From the cell containing the given text, extract its center point as [x, y] coordinate. 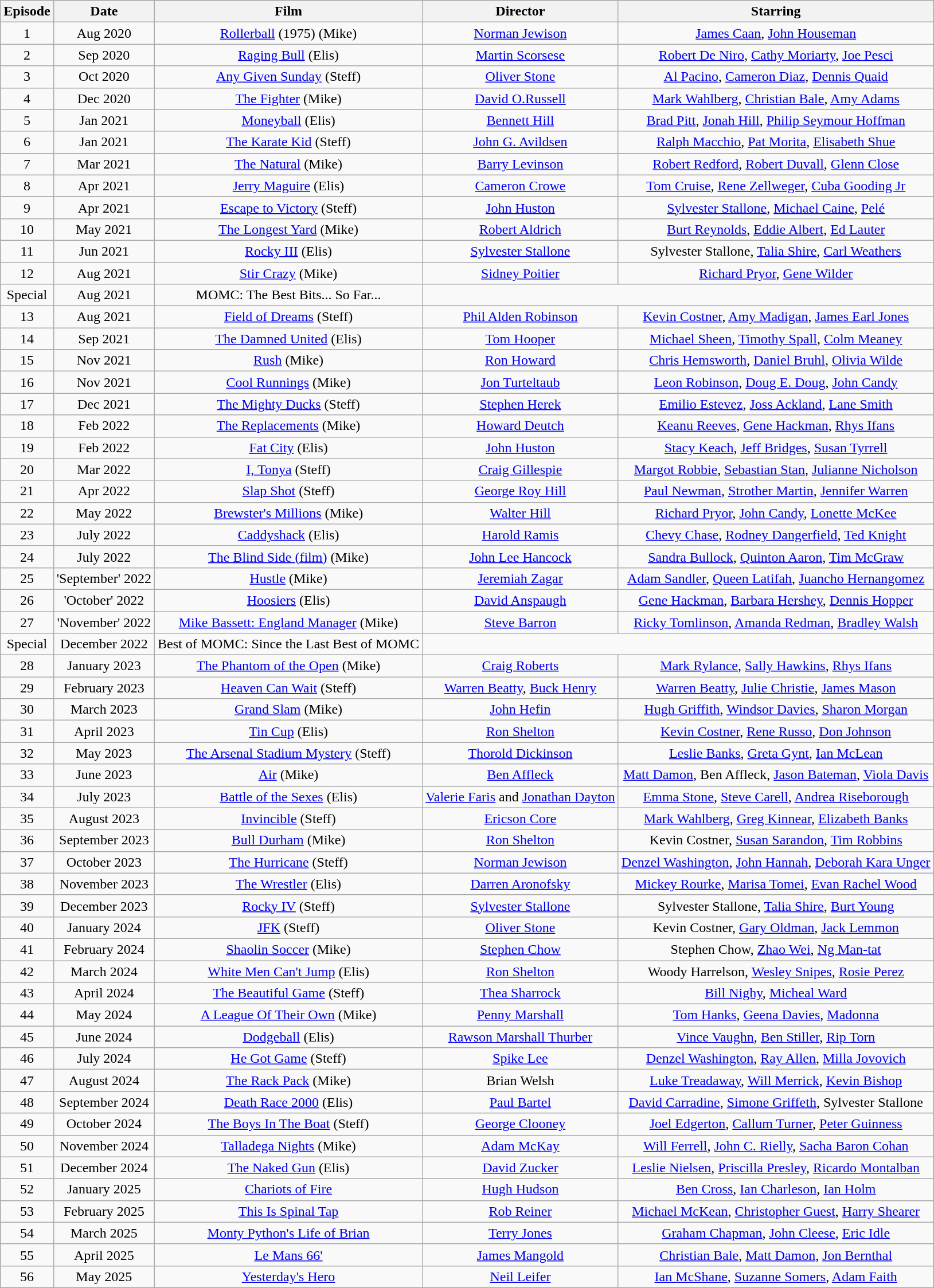
The Replacements (Mike) [289, 426]
Mark Rylance, Sally Hawkins, Rhys Ifans [776, 666]
Richard Pryor, Gene Wilder [776, 273]
12 [27, 273]
29 [27, 688]
David Anspaugh [521, 600]
August 2023 [104, 819]
Cameron Crowe [521, 186]
Aug 2020 [104, 33]
Barry Levinson [521, 164]
52 [27, 1189]
Date [104, 11]
Hugh Hudson [521, 1189]
Gene Hackman, Barbara Hershey, Dennis Hopper [776, 600]
31 [27, 731]
Grand Slam (Mike) [289, 710]
Jeremiah Zagar [521, 578]
February 2023 [104, 688]
Rob Reiner [521, 1211]
Mar 2021 [104, 164]
Harold Ramis [521, 535]
Craig Roberts [521, 666]
Escape to Victory (Steff) [289, 208]
34 [27, 797]
Kevin Costner, Susan Sarandon, Tim Robbins [776, 840]
March 2023 [104, 710]
Mickey Rourke, Marisa Tomei, Evan Rachel Wood [776, 884]
The Damned United (Elis) [289, 339]
39 [27, 906]
Darren Aronofsky [521, 884]
51 [27, 1168]
May 2024 [104, 1015]
February 2025 [104, 1211]
MOMC: The Best Bits... So Far... [289, 295]
John G. Avildsen [521, 142]
Chris Hemsworth, Daniel Bruhl, Olivia Wilde [776, 361]
July 2023 [104, 797]
May 2022 [104, 513]
'November' 2022 [104, 622]
27 [27, 622]
Sandra Bullock, Quinton Aaron, Tim McGraw [776, 557]
44 [27, 1015]
The Mighty Ducks (Steff) [289, 404]
41 [27, 949]
The Phantom of the Open (Mike) [289, 666]
Mark Wahlberg, Greg Kinnear, Elizabeth Banks [776, 819]
20 [27, 469]
Mar 2022 [104, 469]
Al Pacino, Cameron Diaz, Dennis Quaid [776, 77]
Talladega Nights (Mike) [289, 1146]
March 2024 [104, 972]
53 [27, 1211]
23 [27, 535]
February 2024 [104, 949]
January 2024 [104, 927]
May 2023 [104, 753]
47 [27, 1080]
Starring [776, 11]
Kevin Costner, Rene Russo, Don Johnson [776, 731]
Thorold Dickinson [521, 753]
Sylvester Stallone, Talia Shire, Carl Weathers [776, 251]
Film [289, 11]
May 2021 [104, 229]
Denzel Washington, John Hannah, Deborah Kara Unger [776, 862]
June 2024 [104, 1037]
Heaven Can Wait (Steff) [289, 688]
James Mangold [521, 1255]
Robert Redford, Robert Duvall, Glenn Close [776, 164]
Sep 2021 [104, 339]
The Rack Pack (Mike) [289, 1080]
55 [27, 1255]
Thea Sharrock [521, 993]
45 [27, 1037]
I, Tonya (Steff) [289, 469]
Ron Howard [521, 361]
16 [27, 382]
Mark Wahlberg, Christian Bale, Amy Adams [776, 99]
The Blind Side (film) (Mike) [289, 557]
November 2023 [104, 884]
Martin Scorsese [521, 55]
Luke Treadaway, Will Merrick, Kevin Bishop [776, 1080]
Michael McKean, Christopher Guest, Harry Shearer [776, 1211]
Dodgeball (Elis) [289, 1037]
Burt Reynolds, Eddie Albert, Ed Lauter [776, 229]
6 [27, 142]
38 [27, 884]
Howard Deutch [521, 426]
Sidney Poitier [521, 273]
April 2025 [104, 1255]
Leslie Banks, Greta Gynt, Ian McLean [776, 753]
Spike Lee [521, 1059]
A League Of Their Own (Mike) [289, 1015]
David Carradine, Simone Griffeth, Sylvester Stallone [776, 1102]
Ian McShane, Suzanne Somers, Adam Faith [776, 1277]
Denzel Washington, Ray Allen, Milla Jovovich [776, 1059]
50 [27, 1146]
49 [27, 1124]
Ben Affleck [521, 775]
35 [27, 819]
Vince Vaughn, Ben Stiller, Rip Torn [776, 1037]
Caddyshack (Elis) [289, 535]
Adam Sandler, Queen Latifah, Juancho Hernangomez [776, 578]
Yesterday's Hero [289, 1277]
Hugh Griffith, Windsor Davies, Sharon Morgan [776, 710]
Bennett Hill [521, 120]
1 [27, 33]
August 2024 [104, 1080]
Will Ferrell, John C. Rielly, Sacha Baron Cohan [776, 1146]
2 [27, 55]
Tom Cruise, Rene Zellweger, Cuba Gooding Jr [776, 186]
14 [27, 339]
Rush (Mike) [289, 361]
Valerie Faris and Jonathan Dayton [521, 797]
36 [27, 840]
32 [27, 753]
Michael Sheen, Timothy Spall, Colm Meaney [776, 339]
54 [27, 1233]
Chariots of Fire [289, 1189]
25 [27, 578]
The Arsenal Stadium Mystery (Steff) [289, 753]
Warren Beatty, Julie Christie, James Mason [776, 688]
The Fighter (Mike) [289, 99]
September 2023 [104, 840]
Penny Marshall [521, 1015]
Mike Bassett: England Manager (Mike) [289, 622]
George Roy Hill [521, 491]
This Is Spinal Tap [289, 1211]
George Clooney [521, 1124]
October 2023 [104, 862]
33 [27, 775]
Kevin Costner, Amy Madigan, James Earl Jones [776, 317]
Shaolin Soccer (Mike) [289, 949]
Ricky Tomlinson, Amanda Redman, Bradley Walsh [776, 622]
Rollerball (1975) (Mike) [289, 33]
Air (Mike) [289, 775]
Le Mans 66' [289, 1255]
Moneyball (Elis) [289, 120]
Battle of the Sexes (Elis) [289, 797]
Fat City (Elis) [289, 448]
Raging Bull (Elis) [289, 55]
Robert De Niro, Cathy Moriarty, Joe Pesci [776, 55]
White Men Can't Jump (Elis) [289, 972]
18 [27, 426]
January 2023 [104, 666]
July 2024 [104, 1059]
January 2025 [104, 1189]
Chevy Chase, Rodney Dangerfield, Ted Knight [776, 535]
37 [27, 862]
Rawson Marshall Thurber [521, 1037]
The Boys In The Boat (Steff) [289, 1124]
Graham Chapman, John Cleese, Eric Idle [776, 1233]
December 2022 [104, 644]
Richard Pryor, John Candy, Lonette McKee [776, 513]
4 [27, 99]
April 2023 [104, 731]
Brian Welsh [521, 1080]
Walter Hill [521, 513]
Terry Jones [521, 1233]
The Natural (Mike) [289, 164]
48 [27, 1102]
Sep 2020 [104, 55]
43 [27, 993]
Rocky III (Elis) [289, 251]
Invincible (Steff) [289, 819]
Stephen Herek [521, 404]
The Wrestler (Elis) [289, 884]
3 [27, 77]
Craig Gillespie [521, 469]
The Karate Kid (Steff) [289, 142]
11 [27, 251]
30 [27, 710]
Oct 2020 [104, 77]
The Beautiful Game (Steff) [289, 993]
'September' 2022 [104, 578]
Stir Crazy (Mike) [289, 273]
The Hurricane (Steff) [289, 862]
Tom Hooper [521, 339]
March 2025 [104, 1233]
He Got Game (Steff) [289, 1059]
Warren Beatty, Buck Henry [521, 688]
James Caan, John Houseman [776, 33]
JFK (Steff) [289, 927]
Slap Shot (Steff) [289, 491]
42 [27, 972]
Episode [27, 11]
Jon Turteltaub [521, 382]
The Longest Yard (Mike) [289, 229]
40 [27, 927]
December 2024 [104, 1168]
April 2024 [104, 993]
John Lee Hancock [521, 557]
7 [27, 164]
Neil Leifer [521, 1277]
Woody Harrelson, Wesley Snipes, Rosie Perez [776, 972]
Kevin Costner, Gary Oldman, Jack Lemmon [776, 927]
Emma Stone, Steve Carell, Andrea Riseborough [776, 797]
Best of MOMC: Since the Last Best of MOMC [289, 644]
John Hefin [521, 710]
26 [27, 600]
Robert Aldrich [521, 229]
November 2024 [104, 1146]
Ben Cross, Ian Charleson, Ian Holm [776, 1189]
Tom Hanks, Geena Davies, Madonna [776, 1015]
Emilio Estevez, Joss Ackland, Lane Smith [776, 404]
Paul Newman, Strother Martin, Jennifer Warren [776, 491]
Adam McKay [521, 1146]
Ralph Macchio, Pat Morita, Elisabeth Shue [776, 142]
Director [521, 11]
Dec 2020 [104, 99]
46 [27, 1059]
Matt Damon, Ben Affleck, Jason Bateman, Viola Davis [776, 775]
Bull Durham (Mike) [289, 840]
Hustle (Mike) [289, 578]
Jerry Maguire (Elis) [289, 186]
Dec 2021 [104, 404]
Stephen Chow, Zhao Wei, Ng Man-tat [776, 949]
5 [27, 120]
May 2025 [104, 1277]
Jun 2021 [104, 251]
8 [27, 186]
17 [27, 404]
Death Race 2000 (Elis) [289, 1102]
13 [27, 317]
December 2023 [104, 906]
Paul Bartel [521, 1102]
9 [27, 208]
Stacy Keach, Jeff Bridges, Susan Tyrrell [776, 448]
10 [27, 229]
Stephen Chow [521, 949]
June 2023 [104, 775]
Monty Python's Life of Brian [289, 1233]
September 2024 [104, 1102]
Sylvester Stallone, Michael Caine, Pelé [776, 208]
Joel Edgerton, Callum Turner, Peter Guinness [776, 1124]
56 [27, 1277]
Tin Cup (Elis) [289, 731]
Margot Robbie, Sebastian Stan, Julianne Nicholson [776, 469]
21 [27, 491]
October 2024 [104, 1124]
24 [27, 557]
Bill Nighy, Micheal Ward [776, 993]
Steve Barron [521, 622]
The Naked Gun (Elis) [289, 1168]
'October' 2022 [104, 600]
Brewster's Millions (Mike) [289, 513]
22 [27, 513]
Field of Dreams (Steff) [289, 317]
David Zucker [521, 1168]
Cool Runnings (Mike) [289, 382]
Ericson Core [521, 819]
Keanu Reeves, Gene Hackman, Rhys Ifans [776, 426]
Any Given Sunday (Steff) [289, 77]
Leslie Nielsen, Priscilla Presley, Ricardo Montalban [776, 1168]
19 [27, 448]
28 [27, 666]
Hoosiers (Elis) [289, 600]
Brad Pitt, Jonah Hill, Philip Seymour Hoffman [776, 120]
Rocky IV (Steff) [289, 906]
David O.Russell [521, 99]
Phil Alden Robinson [521, 317]
15 [27, 361]
Leon Robinson, Doug E. Doug, John Candy [776, 382]
Apr 2022 [104, 491]
Christian Bale, Matt Damon, Jon Bernthal [776, 1255]
Sylvester Stallone, Talia Shire, Burt Young [776, 906]
